From the cell containing the given text, extract its center point as (X, Y) coordinate. 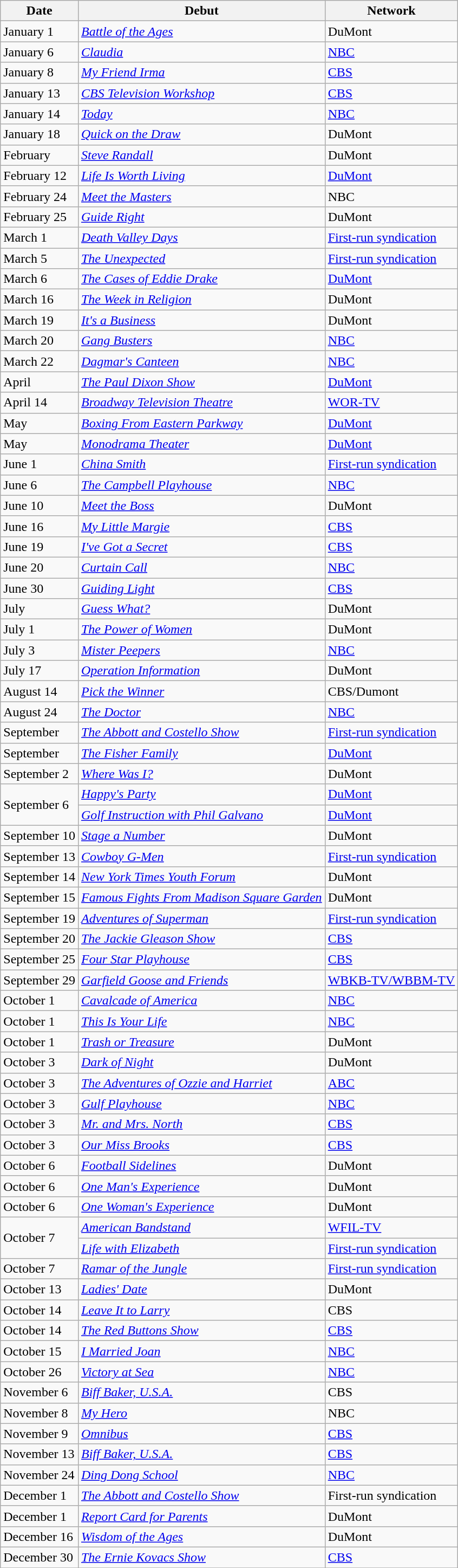
I've Got a Secret (201, 547)
Death Valley Days (201, 237)
Boxing From Eastern Parkway (201, 423)
July (40, 609)
ABC (391, 1083)
Network (391, 11)
January 1 (40, 31)
The Unexpected (201, 258)
July 3 (40, 650)
August 24 (40, 712)
March 6 (40, 279)
June 16 (40, 526)
July 17 (40, 671)
October 15 (40, 1351)
WBKB-TV/WBBM-TV (391, 980)
December 16 (40, 1537)
June 19 (40, 547)
September 13 (40, 856)
Wisdom of the Ages (201, 1537)
CBS Television Workshop (201, 93)
Stage a Number (201, 835)
WOR-TV (391, 403)
One Woman's Experience (201, 1207)
Our Miss Brooks (201, 1145)
CBS/Dumont (391, 691)
September 2 (40, 774)
Football Sidelines (201, 1165)
American Bandstand (201, 1227)
Broadway Television Theatre (201, 403)
September 14 (40, 877)
Battle of the Ages (201, 31)
November 6 (40, 1392)
Claudia (201, 52)
My Hero (201, 1413)
June 10 (40, 506)
Famous Fights From Madison Square Garden (201, 897)
Guide Right (201, 217)
Meet the Masters (201, 196)
January 18 (40, 134)
September 20 (40, 939)
Guiding Light (201, 588)
Mr. and Mrs. North (201, 1124)
WFIL-TV (391, 1227)
Dark of Night (201, 1062)
February 24 (40, 196)
Monodrama Theater (201, 444)
Life with Elizabeth (201, 1248)
Curtain Call (201, 567)
Ramar of the Jungle (201, 1269)
China Smith (201, 464)
The Fisher Family (201, 753)
November 8 (40, 1413)
Steve Randall (201, 155)
Golf Instruction with Phil Galvano (201, 815)
Leave It to Larry (201, 1310)
April 14 (40, 403)
Guess What? (201, 609)
January 13 (40, 93)
Mister Peepers (201, 650)
The Jackie Gleason Show (201, 939)
March 5 (40, 258)
November 9 (40, 1434)
New York Times Youth Forum (201, 877)
The Doctor (201, 712)
Where Was I? (201, 774)
March 20 (40, 341)
Quick on the Draw (201, 134)
February 12 (40, 176)
The Week in Religion (201, 300)
Date (40, 11)
The Cases of Eddie Drake (201, 279)
June 30 (40, 588)
Adventures of Superman (201, 918)
Trash or Treasure (201, 1042)
February 25 (40, 217)
March 19 (40, 320)
August 14 (40, 691)
The Paul Dixon Show (201, 382)
Omnibus (201, 1434)
Ding Dong School (201, 1475)
October 13 (40, 1290)
September 6 (40, 805)
November 24 (40, 1475)
July 1 (40, 630)
The Adventures of Ozzie and Harriet (201, 1083)
September 29 (40, 980)
Dagmar's Canteen (201, 361)
I Married Joan (201, 1351)
June 20 (40, 567)
Debut (201, 11)
Meet the Boss (201, 506)
This Is Your Life (201, 1021)
Four Star Playhouse (201, 960)
September 19 (40, 918)
January 6 (40, 52)
One Man's Experience (201, 1186)
The Red Buttons Show (201, 1331)
Happy's Party (201, 794)
Ladies' Date (201, 1290)
February (40, 155)
Operation Information (201, 671)
Report Card for Parents (201, 1516)
Garfield Goose and Friends (201, 980)
Gulf Playhouse (201, 1104)
January 14 (40, 114)
Today (201, 114)
Cowboy G-Men (201, 856)
My Friend Irma (201, 73)
It's a Business (201, 320)
The Power of Women (201, 630)
April (40, 382)
September 25 (40, 960)
November 13 (40, 1454)
September 15 (40, 897)
Victory at Sea (201, 1372)
October 26 (40, 1372)
The Ernie Kovacs Show (201, 1557)
Life Is Worth Living (201, 176)
January 8 (40, 73)
March 16 (40, 300)
The Campbell Playhouse (201, 485)
My Little Margie (201, 526)
Cavalcade of America (201, 1001)
Gang Busters (201, 341)
Pick the Winner (201, 691)
March 22 (40, 361)
June 1 (40, 464)
September 10 (40, 835)
December 30 (40, 1557)
March 1 (40, 237)
June 6 (40, 485)
